Capture the cell that displays the provided text and extract its [X, Y] central coordinate. 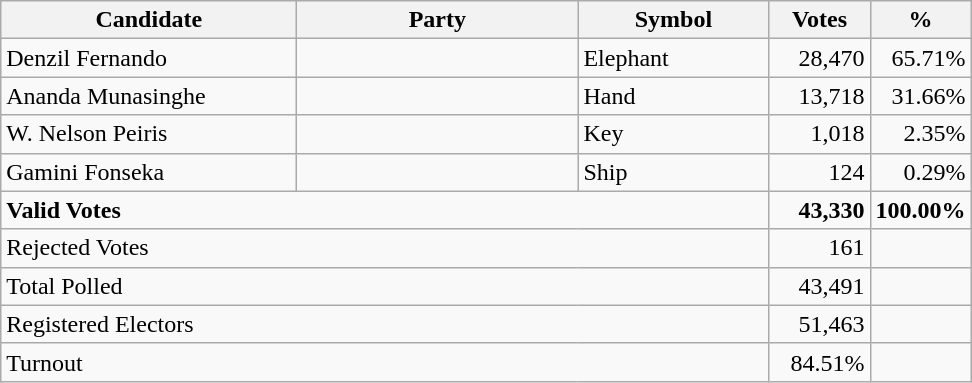
161 [820, 248]
Valid Votes [385, 210]
Turnout [385, 362]
0.29% [920, 172]
28,470 [820, 58]
84.51% [820, 362]
43,491 [820, 286]
Denzil Fernando [149, 58]
1,018 [820, 134]
Hand [674, 96]
Elephant [674, 58]
Votes [820, 20]
Key [674, 134]
Party [438, 20]
100.00% [920, 210]
Registered Electors [385, 324]
Rejected Votes [385, 248]
124 [820, 172]
13,718 [820, 96]
Total Polled [385, 286]
Gamini Fonseka [149, 172]
51,463 [820, 324]
65.71% [920, 58]
W. Nelson Peiris [149, 134]
Candidate [149, 20]
43,330 [820, 210]
31.66% [920, 96]
Ananda Munasinghe [149, 96]
Symbol [674, 20]
Ship [674, 172]
% [920, 20]
2.35% [920, 134]
